Identify which cell holds the provided text, then report its (X, Y) central coordinate. 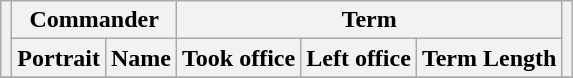
Term Length (489, 58)
Term (370, 20)
Took office (239, 58)
Portrait (59, 58)
Commander (94, 20)
Left office (359, 58)
Name (140, 58)
